Detect which cell encompasses the target text, then output its (x, y) center coordinate. 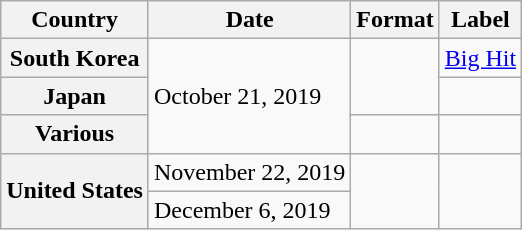
Various (75, 134)
United States (75, 191)
Big Hit (480, 58)
Japan (75, 96)
Format (395, 20)
South Korea (75, 58)
Date (249, 20)
October 21, 2019 (249, 96)
November 22, 2019 (249, 172)
Country (75, 20)
Label (480, 20)
December 6, 2019 (249, 210)
